Pinpoint the cell where the given text exists, returning its [x, y] midpoint coordinate. 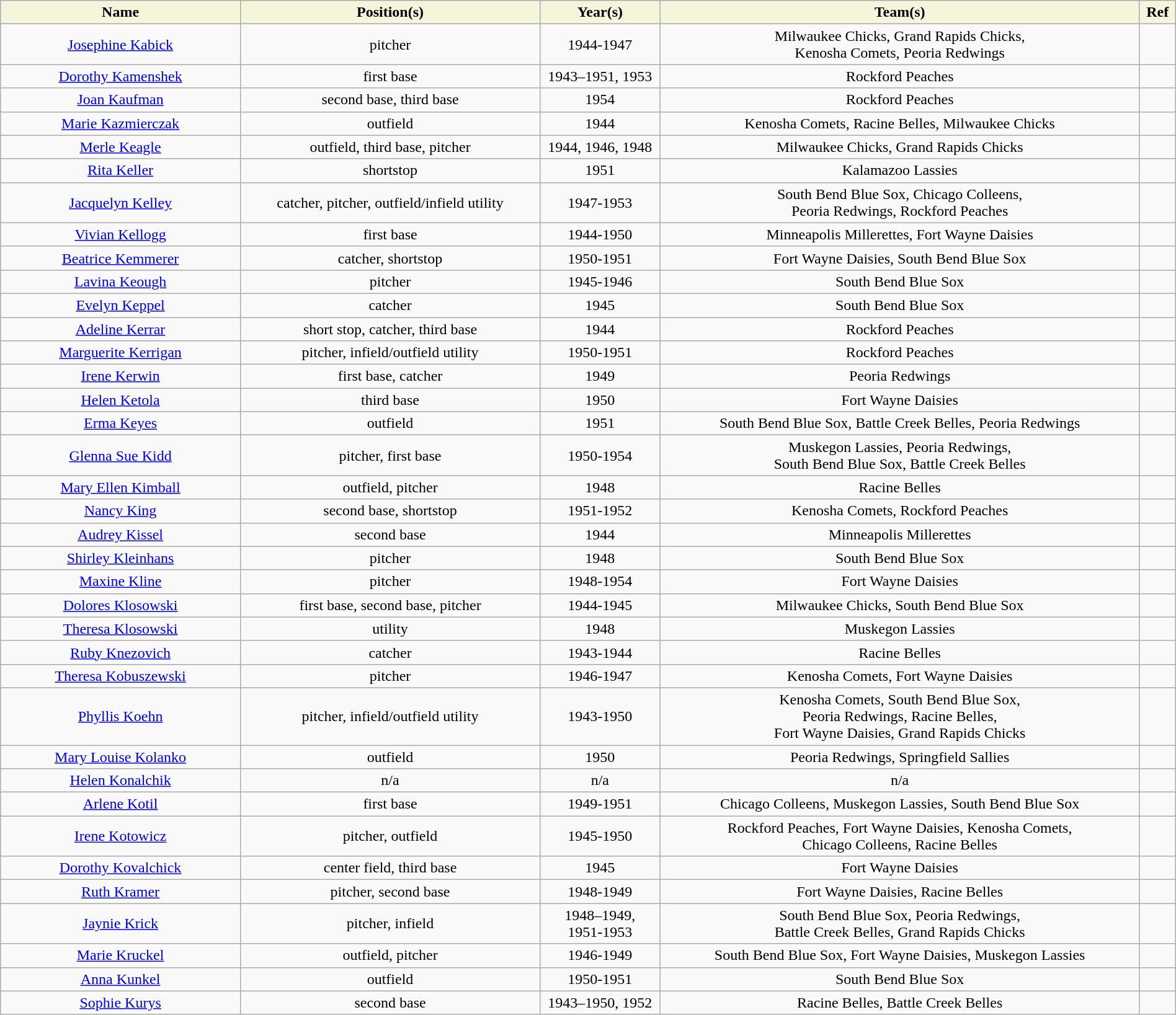
Kenosha Comets, Racine Belles, Milwaukee Chicks [899, 123]
South Bend Blue Sox, Battle Creek Belles, Peoria Redwings [899, 423]
Anna Kunkel [120, 979]
South Bend Blue Sox, Chicago Colleens,Peoria Redwings, Rockford Peaches [899, 202]
Adeline Kerrar [120, 329]
1943–1950, 1952 [600, 1003]
1944-1950 [600, 234]
Kenosha Comets, South Bend Blue Sox, Peoria Redwings, Racine Belles, Fort Wayne Daisies, Grand Rapids Chicks [899, 716]
Phyllis Koehn [120, 716]
Lavina Keough [120, 281]
first base, catcher [390, 376]
utility [390, 629]
catcher, shortstop [390, 258]
1945-1946 [600, 281]
1950-1954 [600, 455]
Ruby Knezovich [120, 652]
outfield, third base, pitcher [390, 147]
Irene Kotowicz [120, 836]
1949-1951 [600, 804]
Mary Ellen Kimball [120, 487]
shortstop [390, 171]
Sophie Kurys [120, 1003]
1948-1954 [600, 582]
Fort Wayne Daisies, South Bend Blue Sox [899, 258]
second base, shortstop [390, 511]
1944, 1946, 1948 [600, 147]
Irene Kerwin [120, 376]
1944-1945 [600, 605]
1943–1951, 1953 [600, 76]
Erma Keyes [120, 423]
Jacquelyn Kelley [120, 202]
1943-1944 [600, 652]
Theresa Klosowski [120, 629]
Joan Kaufman [120, 100]
first base, second base, pitcher [390, 605]
1944-1947 [600, 45]
Muskegon Lassies [899, 629]
Racine Belles, Battle Creek Belles [899, 1003]
1954 [600, 100]
Theresa Kobuszewski [120, 676]
Minneapolis Millerettes [899, 534]
third base [390, 400]
Vivian Kellogg [120, 234]
Chicago Colleens, Muskegon Lassies, South Bend Blue Sox [899, 804]
Audrey Kissel [120, 534]
Dorothy Kamenshek [120, 76]
Jaynie Krick [120, 924]
1951-1952 [600, 511]
Kenosha Comets, Fort Wayne Daisies [899, 676]
Fort Wayne Daisies, Racine Belles [899, 892]
Ref [1157, 12]
Year(s) [600, 12]
Peoria Redwings [899, 376]
Muskegon Lassies, Peoria Redwings,South Bend Blue Sox, Battle Creek Belles [899, 455]
Dorothy Kovalchick [120, 868]
1945-1950 [600, 836]
pitcher, infield [390, 924]
1949 [600, 376]
Helen Ketola [120, 400]
1943-1950 [600, 716]
Evelyn Keppel [120, 305]
1947-1953 [600, 202]
Kalamazoo Lassies [899, 171]
Helen Konalchik [120, 781]
1946-1947 [600, 676]
second base, third base [390, 100]
Mary Louise Kolanko [120, 757]
Dolores Klosowski [120, 605]
Milwaukee Chicks, South Bend Blue Sox [899, 605]
Marie Kruckel [120, 955]
Minneapolis Millerettes, Fort Wayne Daisies [899, 234]
Name [120, 12]
Josephine Kabick [120, 45]
Marie Kazmierczak [120, 123]
pitcher, outfield [390, 836]
Milwaukee Chicks, Grand Rapids Chicks [899, 147]
Arlene Kotil [120, 804]
short stop, catcher, third base [390, 329]
Rockford Peaches, Fort Wayne Daisies, Kenosha Comets, Chicago Colleens, Racine Belles [899, 836]
1948-1949 [600, 892]
Team(s) [899, 12]
Position(s) [390, 12]
1948–1949,1951-1953 [600, 924]
Merle Keagle [120, 147]
Beatrice Kemmerer [120, 258]
pitcher, second base [390, 892]
catcher, pitcher, outfield/infield utility [390, 202]
Shirley Kleinhans [120, 558]
Rita Keller [120, 171]
Milwaukee Chicks, Grand Rapids Chicks,Kenosha Comets, Peoria Redwings [899, 45]
Kenosha Comets, Rockford Peaches [899, 511]
Ruth Kramer [120, 892]
Nancy King [120, 511]
Glenna Sue Kidd [120, 455]
South Bend Blue Sox, Fort Wayne Daisies, Muskegon Lassies [899, 955]
Marguerite Kerrigan [120, 353]
Maxine Kline [120, 582]
South Bend Blue Sox, Peoria Redwings,Battle Creek Belles, Grand Rapids Chicks [899, 924]
center field, third base [390, 868]
1946-1949 [600, 955]
pitcher, first base [390, 455]
Peoria Redwings, Springfield Sallies [899, 757]
